Search for the cell housing the specified text and yield its [x, y] center coordinate. 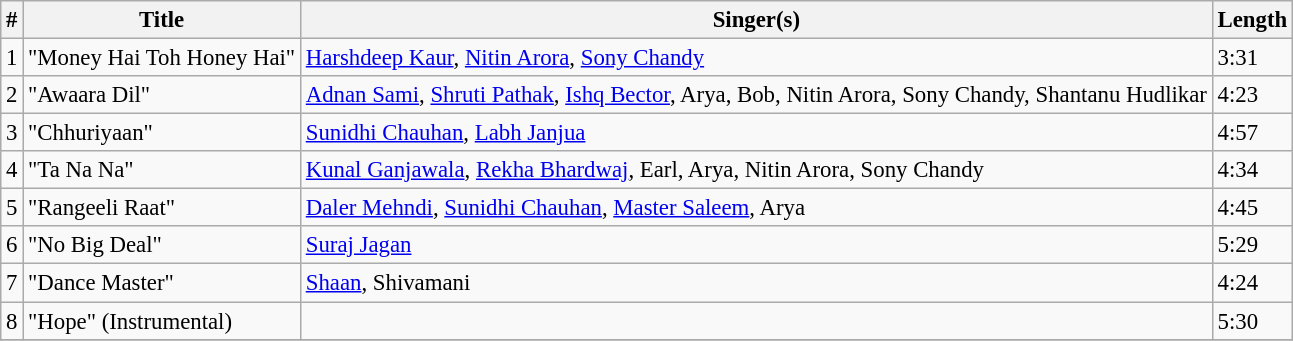
Length [1252, 20]
4:45 [1252, 208]
3 [12, 133]
Kunal Ganjawala, Rekha Bhardwaj, Earl, Arya, Nitin Arora, Sony Chandy [756, 170]
Singer(s) [756, 20]
"No Big Deal" [162, 245]
"Money Hai Toh Honey Hai" [162, 58]
"Chhuriyaan" [162, 133]
5:29 [1252, 245]
5 [12, 208]
8 [12, 321]
Harshdeep Kaur, Nitin Arora, Sony Chandy [756, 58]
"Rangeeli Raat" [162, 208]
Daler Mehndi, Sunidhi Chauhan, Master Saleem, Arya [756, 208]
Shaan, Shivamani [756, 283]
Sunidhi Chauhan, Labh Janjua [756, 133]
2 [12, 95]
1 [12, 58]
"Ta Na Na" [162, 170]
4:57 [1252, 133]
7 [12, 283]
4 [12, 170]
5:30 [1252, 321]
Suraj Jagan [756, 245]
3:31 [1252, 58]
# [12, 20]
"Hope" (Instrumental) [162, 321]
"Awaara Dil" [162, 95]
4:24 [1252, 283]
Adnan Sami, Shruti Pathak, Ishq Bector, Arya, Bob, Nitin Arora, Sony Chandy, Shantanu Hudlikar [756, 95]
6 [12, 245]
4:23 [1252, 95]
"Dance Master" [162, 283]
Title [162, 20]
4:34 [1252, 170]
